Pinpoint the cell where the given text exists, returning its [x, y] midpoint coordinate. 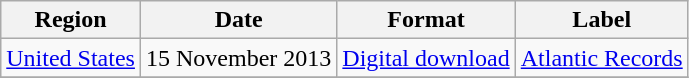
United States [71, 58]
Digital download [426, 58]
Format [426, 20]
Region [71, 20]
15 November 2013 [238, 58]
Atlantic Records [602, 58]
Date [238, 20]
Label [602, 20]
